Extract the (X, Y) coordinate from the center of the cell holding the provided text.  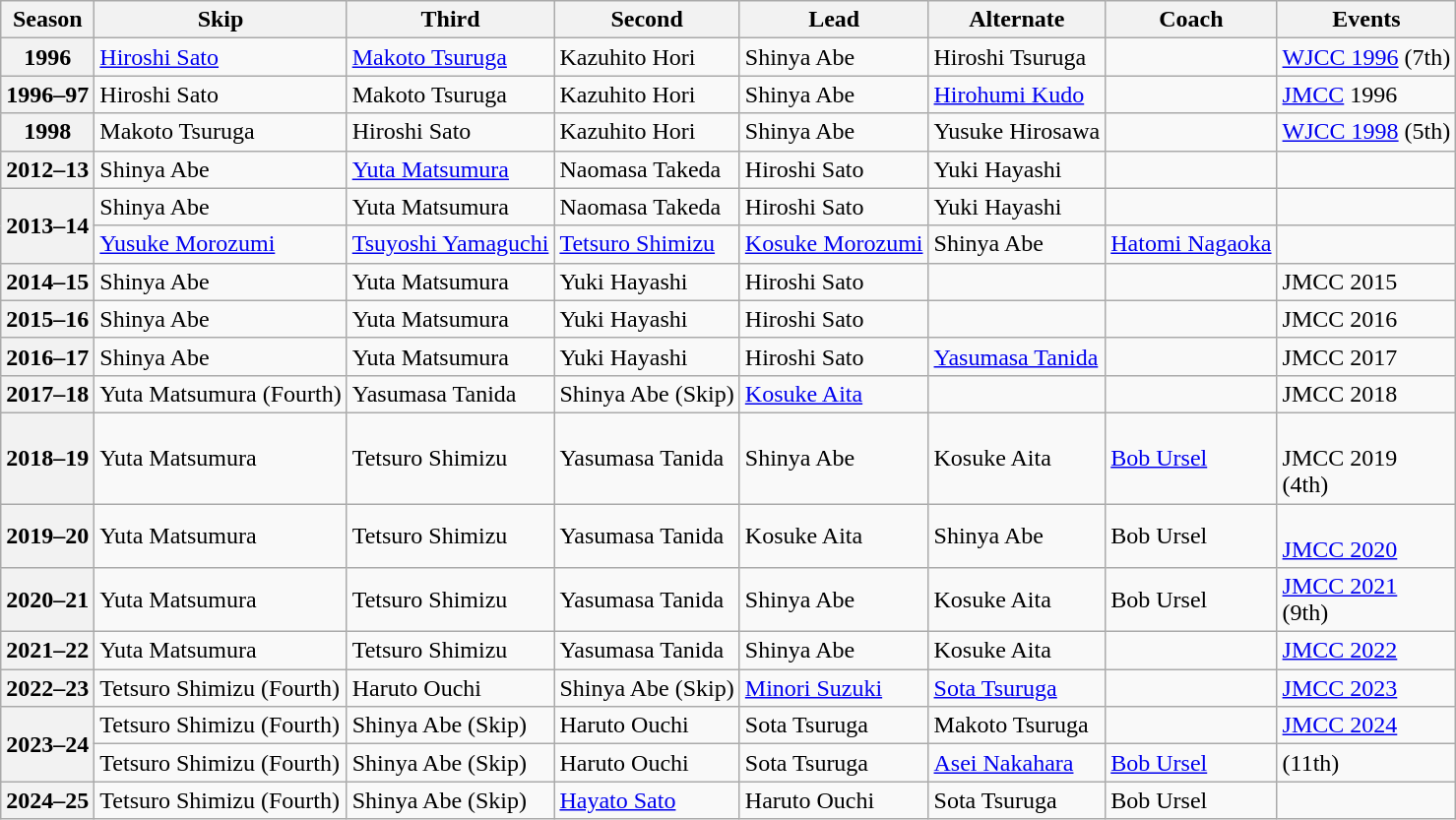
2024–25 (47, 800)
2021–22 (47, 651)
2018–19 (47, 458)
Third (451, 20)
Asei Nakahara (1017, 763)
2022–23 (47, 688)
JMCC 1996 (1366, 95)
1998 (47, 132)
Alternate (1017, 20)
JMCC 2023 (1366, 688)
2023–24 (47, 744)
Kosuke Morozumi (834, 244)
2016–17 (47, 356)
Events (1366, 20)
JMCC 2024 (1366, 725)
Hayato Sato (647, 800)
2013–14 (47, 225)
Lead (834, 20)
Tsuyoshi Yamaguchi (451, 244)
JMCC 2015 (1366, 282)
JMCC 2016 (1366, 319)
JMCC 2019 (4th) (1366, 458)
2014–15 (47, 282)
JMCC 2017 (1366, 356)
(11th) (1366, 763)
Second (647, 20)
2020–21 (47, 600)
2015–16 (47, 319)
Yusuke Morozumi (221, 244)
1996 (47, 57)
JMCC 2018 (1366, 394)
JMCC 2022 (1366, 651)
Minori Suzuki (834, 688)
WJCC 1996 (7th) (1366, 57)
2019–20 (47, 536)
1996–97 (47, 95)
WJCC 1998 (5th) (1366, 132)
Coach (1191, 20)
JMCC 2021 (9th) (1366, 600)
Season (47, 20)
JMCC 2020 (1366, 536)
Yuta Matsumura (Fourth) (221, 394)
2012–13 (47, 169)
Hirohumi Kudo (1017, 95)
2017–18 (47, 394)
Hatomi Nagaoka (1191, 244)
Skip (221, 20)
Yusuke Hirosawa (1017, 132)
Hiroshi Tsuruga (1017, 57)
